Pinpoint the cell where the given text exists, returning its [x, y] midpoint coordinate. 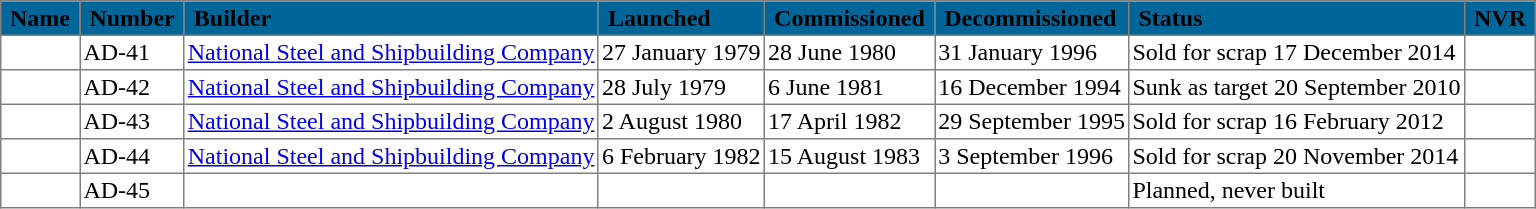
Number [132, 18]
AD-44 [132, 156]
3 September 1996 [1031, 156]
29 September 1995 [1031, 121]
Commissioned [849, 18]
AD-42 [132, 87]
Decommissioned [1031, 18]
Launched [681, 18]
AD-43 [132, 121]
28 July 1979 [681, 87]
Sold for scrap 17 December 2014 [1297, 52]
Sold for scrap 16 February 2012 [1297, 121]
15 August 1983 [849, 156]
Sold for scrap 20 November 2014 [1297, 156]
Status [1297, 18]
Name [40, 18]
17 April 1982 [849, 121]
AD-41 [132, 52]
27 January 1979 [681, 52]
6 June 1981 [849, 87]
2 August 1980 [681, 121]
6 February 1982 [681, 156]
Builder [391, 18]
NVR [1500, 18]
AD-45 [132, 190]
Planned, never built [1297, 190]
16 December 1994 [1031, 87]
28 June 1980 [849, 52]
31 January 1996 [1031, 52]
Sunk as target 20 September 2010 [1297, 87]
